Return the (x, y) coordinate for the center point of the cell that contains the specified text.  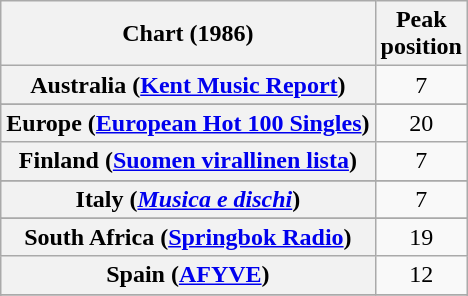
20 (421, 123)
Peakposition (421, 34)
Chart (1986) (188, 34)
12 (421, 275)
Australia (Kent Music Report) (188, 85)
Finland (Suomen virallinen lista) (188, 161)
Spain (AFYVE) (188, 275)
Europe (European Hot 100 Singles) (188, 123)
Italy (Musica e dischi) (188, 199)
South Africa (Springbok Radio) (188, 237)
19 (421, 237)
